Extract the (X, Y) coordinate from the center of the cell holding the provided text.  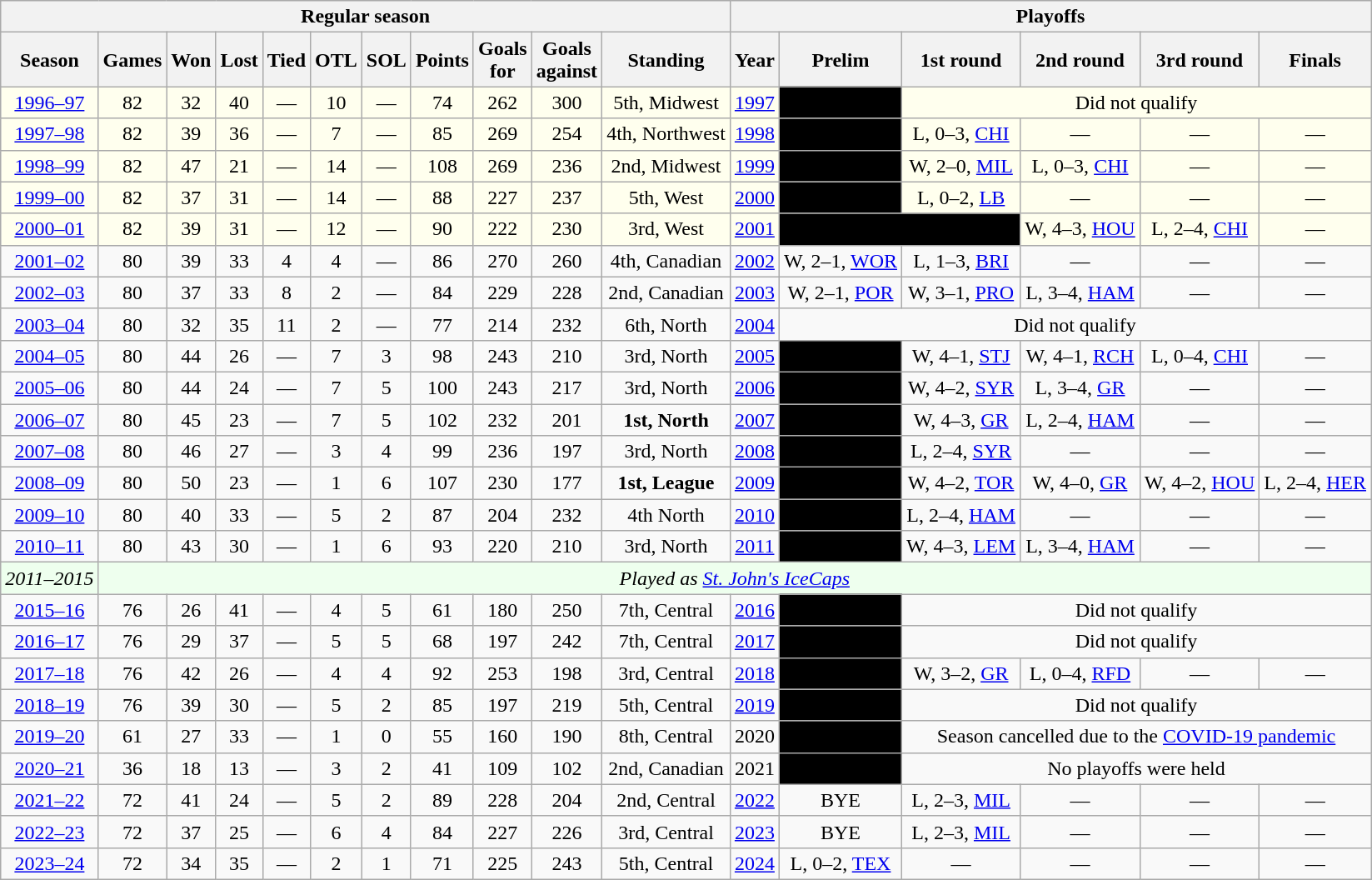
Finals (1315, 60)
2nd, Central (666, 800)
1997–98 (50, 134)
L, 3–4, GR (1080, 387)
222 (502, 229)
2002–03 (50, 292)
29 (192, 642)
107 (442, 483)
2016 (755, 610)
2023–24 (50, 863)
260 (566, 261)
71 (442, 863)
SOL (387, 60)
2017 (755, 642)
L, 2–4, SYR (961, 452)
2010–11 (50, 547)
254 (566, 134)
W, 4–3, GR (961, 419)
47 (192, 166)
4th North (666, 515)
262 (502, 102)
2011–2015 (50, 578)
0 (387, 737)
1st, League (666, 483)
2006–07 (50, 419)
L, 2–4, HER (1315, 483)
2001–02 (50, 261)
34 (192, 863)
2022–23 (50, 832)
46 (192, 452)
Games (132, 60)
W, 4–2, TOR (961, 483)
2024 (755, 863)
Season (50, 60)
214 (502, 324)
201 (566, 419)
8 (287, 292)
L, 0–2, LB (961, 197)
2016–17 (50, 642)
2001 (755, 229)
W, 2–1, POR (840, 292)
W, 4–3, LEM (961, 547)
68 (442, 642)
2011 (755, 547)
225 (502, 863)
2003 (755, 292)
2010 (755, 515)
1999–00 (50, 197)
W, 4–2, SYR (961, 387)
11 (287, 324)
2008–09 (50, 483)
93 (442, 547)
99 (442, 452)
3rd, West (666, 229)
100 (442, 387)
2007–08 (50, 452)
Lost (239, 60)
Standing (666, 60)
2009–10 (50, 515)
2021 (755, 768)
2019 (755, 705)
2000 (755, 197)
2018 (755, 673)
177 (566, 483)
109 (502, 768)
2000–01 (50, 229)
Tied (287, 60)
237 (566, 197)
L, 2–4, CHI (1200, 229)
242 (566, 642)
12 (337, 229)
1996–97 (50, 102)
W, 4–1, RCH (1080, 356)
Played as St. John's IceCaps (735, 578)
226 (566, 832)
W, 3–2, GR (961, 673)
W, 3–1, PRO (961, 292)
190 (566, 737)
220 (502, 547)
77 (442, 324)
2002 (755, 261)
92 (442, 673)
Points (442, 60)
160 (502, 737)
2015–16 (50, 610)
229 (502, 292)
180 (502, 610)
2008 (755, 452)
4th, Canadian (666, 261)
2nd, Midwest (666, 166)
87 (442, 515)
5th, West (666, 197)
1998–99 (50, 166)
1997 (755, 102)
21 (239, 166)
W, 2–1, WOR (840, 261)
18 (192, 768)
2004 (755, 324)
2018–19 (50, 705)
Season cancelled due to the COVID-19 pandemic (1136, 737)
42 (192, 673)
89 (442, 800)
270 (502, 261)
L, 0–4, CHI (1200, 356)
W, 4–1, STJ (961, 356)
L, 1–3, BRI (961, 261)
45 (192, 419)
5th, Midwest (666, 102)
10 (337, 102)
2006 (755, 387)
55 (442, 737)
300 (566, 102)
2017–18 (50, 673)
W, 4–0, GR (1080, 483)
W, 4–3, HOU (1080, 229)
2021–22 (50, 800)
OTL (337, 60)
13 (239, 768)
2020 (755, 737)
4th, Northwest (666, 134)
3rd round (1200, 60)
219 (566, 705)
6th, North (666, 324)
74 (442, 102)
1st round (961, 60)
250 (566, 610)
90 (442, 229)
88 (442, 197)
Year (755, 60)
2023 (755, 832)
1998 (755, 134)
No playoffs were held (1136, 768)
L, 0–4, RFD (1080, 673)
2022 (755, 800)
1st, North (666, 419)
W, 2–0, MIL (961, 166)
2005–06 (50, 387)
108 (442, 166)
1999 (755, 166)
86 (442, 261)
2020–21 (50, 768)
W, 4–2, HOU (1200, 483)
Goalsfor (502, 60)
98 (442, 356)
Playoffs (1050, 17)
2019–20 (50, 737)
50 (192, 483)
198 (566, 673)
2003–04 (50, 324)
25 (239, 832)
2009 (755, 483)
43 (192, 547)
2nd round (1080, 60)
2007 (755, 419)
2004–05 (50, 356)
Won (192, 60)
253 (502, 673)
Prelim (840, 60)
8th, Central (666, 737)
2005 (755, 356)
Goalsagainst (566, 60)
217 (566, 387)
Regular season (366, 17)
L, 0–2, TEX (840, 863)
